Search for the cell housing the specified text and yield its (x, y) center coordinate. 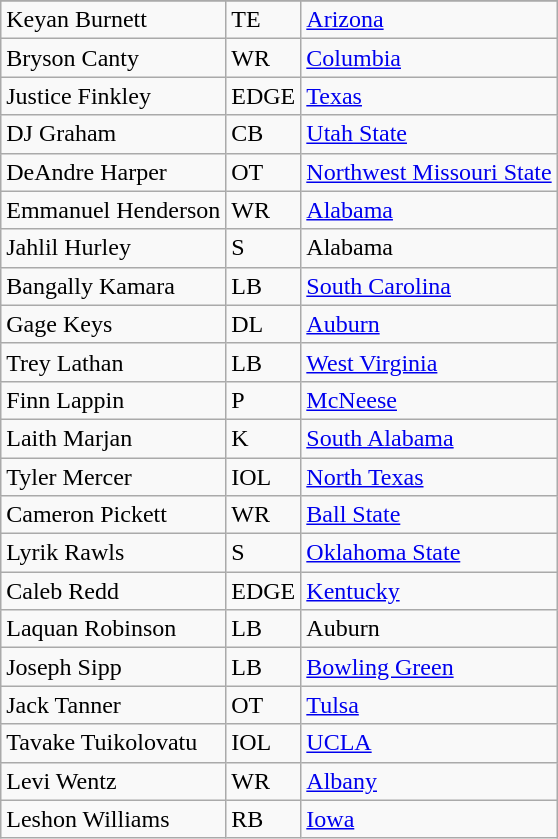
Kentucky (429, 591)
TE (264, 20)
Bowling Green (429, 667)
UCLA (429, 743)
McNeese (429, 400)
Finn Lappin (114, 400)
CB (264, 134)
Leshon Williams (114, 819)
Gage Keys (114, 324)
Laquan Robinson (114, 629)
Texas (429, 96)
Emmanuel Henderson (114, 210)
West Virginia (429, 362)
Lyrik Rawls (114, 553)
Columbia (429, 58)
Northwest Missouri State (429, 172)
Tavake Tuikolovatu (114, 743)
Albany (429, 781)
Justice Finkley (114, 96)
Keyan Burnett (114, 20)
Joseph Sipp (114, 667)
RB (264, 819)
DJ Graham (114, 134)
Bryson Canty (114, 58)
Levi Wentz (114, 781)
Arizona (429, 20)
Bangally Kamara (114, 286)
Cameron Pickett (114, 515)
Tyler Mercer (114, 477)
Oklahoma State (429, 553)
Tulsa (429, 705)
P (264, 400)
DL (264, 324)
North Texas (429, 477)
Jack Tanner (114, 705)
South Alabama (429, 438)
K (264, 438)
South Carolina (429, 286)
Utah State (429, 134)
Caleb Redd (114, 591)
Ball State (429, 515)
Trey Lathan (114, 362)
Iowa (429, 819)
Jahlil Hurley (114, 248)
DeAndre Harper (114, 172)
Laith Marjan (114, 438)
